Return [x, y] of the center of cell containing provided text 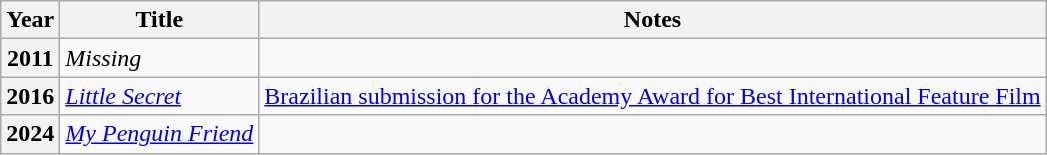
2024 [30, 134]
Title [160, 20]
Year [30, 20]
Little Secret [160, 96]
Brazilian submission for the Academy Award for Best International Feature Film [652, 96]
Missing [160, 58]
2011 [30, 58]
My Penguin Friend [160, 134]
Notes [652, 20]
2016 [30, 96]
